Return the (X, Y) coordinate for the center point of the cell that contains the specified text.  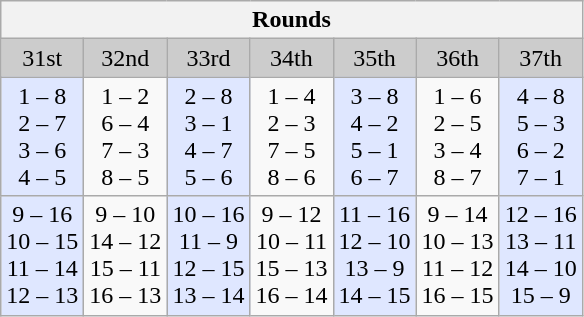
31st (42, 58)
12 – 1613 – 1114 – 1015 – 9 (540, 256)
36th (458, 58)
9 – 1014 – 1215 – 1116 – 13 (126, 256)
2 – 83 – 14 – 75 – 6 (208, 136)
1 – 26 – 47 – 38 – 5 (126, 136)
1 – 82 – 73 – 64 – 5 (42, 136)
11 – 1612 – 1013 – 914 – 15 (374, 256)
32nd (126, 58)
1 – 62 – 53 – 48 – 7 (458, 136)
33rd (208, 58)
9 – 1410 – 1311 – 1216 – 15 (458, 256)
3 – 84 – 25 – 16 – 7 (374, 136)
34th (292, 58)
35th (374, 58)
9 – 1610 – 1511 – 1412 – 13 (42, 256)
1 – 42 – 37 – 58 – 6 (292, 136)
Rounds (292, 20)
4 – 85 – 36 – 27 – 1 (540, 136)
10 – 1611 – 912 – 1513 – 14 (208, 256)
9 – 1210 – 1115 – 1316 – 14 (292, 256)
37th (540, 58)
